Return the (x, y) coordinate for the center point of the cell that contains the specified text.  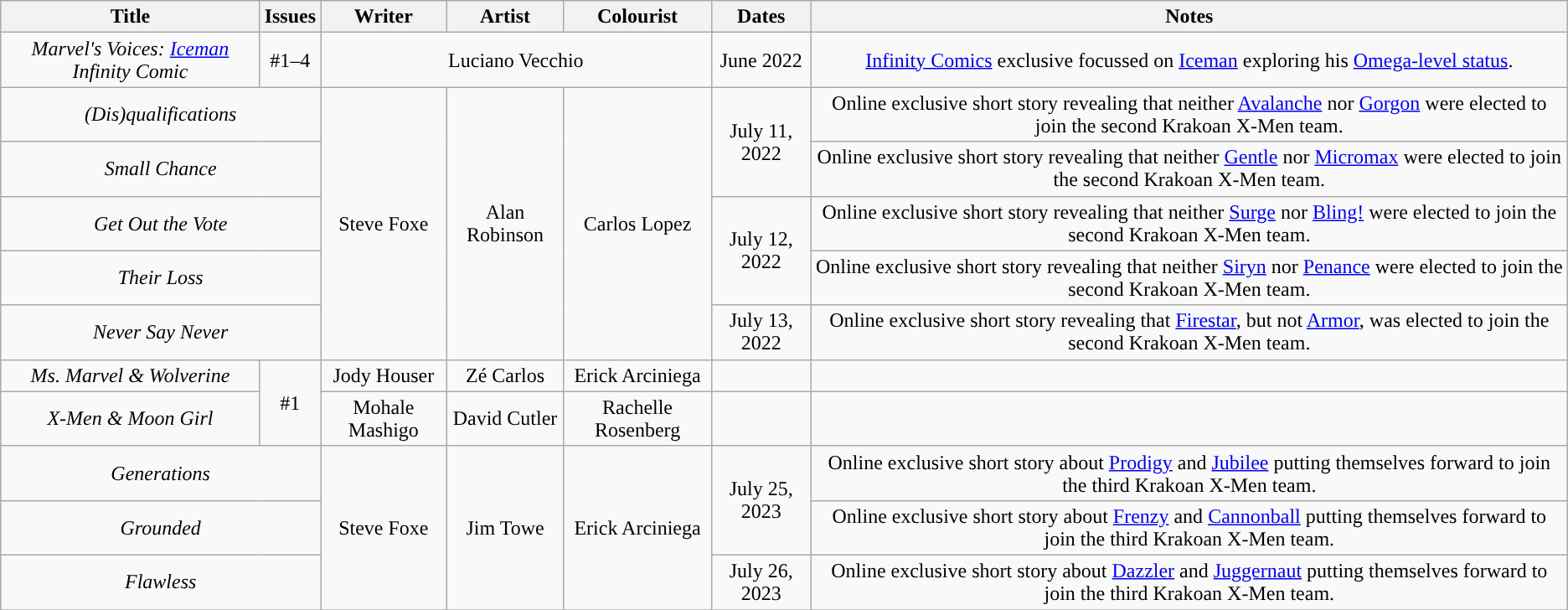
Luciano Vecchio (516, 60)
Jim Towe (505, 528)
Artist (505, 17)
July 25, 2023 (761, 500)
Mohale Mashigo (384, 419)
July 11, 2022 (761, 142)
Dates (761, 17)
Jody Houser (384, 375)
July 26, 2023 (761, 582)
Generations (161, 473)
Flawless (161, 582)
Online exclusive short story revealing that neither Gentle nor Micromax were elected to join the second Krakoan X-Men team. (1189, 169)
Never Say Never (161, 332)
Online exclusive short story revealing that neither Avalanche nor Gorgon were elected to join the second Krakoan X-Men team. (1189, 114)
#1 (290, 402)
Grounded (161, 528)
June 2022 (761, 60)
(Dis)qualifications (161, 114)
David Cutler (505, 419)
Small Chance (161, 169)
Online exclusive short story about Prodigy and Jubilee putting themselves forward to join the third Krakoan X-Men team. (1189, 473)
Carlos Lopez (637, 223)
Marvel's Voices: Iceman Infinity Comic (131, 60)
July 13, 2022 (761, 332)
July 12, 2022 (761, 251)
Writer (384, 17)
Online exclusive short story revealing that neither Siryn nor Penance were elected to join the second Krakoan X-Men team. (1189, 278)
Online exclusive short story revealing that Firestar, but not Armor, was elected to join the second Krakoan X-Men team. (1189, 332)
Title (131, 17)
X-Men & Moon Girl (131, 419)
Zé Carlos (505, 375)
Issues (290, 17)
Online exclusive short story about Frenzy and Cannonball putting themselves forward to join the third Krakoan X-Men team. (1189, 528)
Online exclusive short story about Dazzler and Juggernaut putting themselves forward to join the third Krakoan X-Men team. (1189, 582)
Ms. Marvel & Wolverine (131, 375)
Online exclusive short story revealing that neither Surge nor Bling! were elected to join the second Krakoan X-Men team. (1189, 223)
Notes (1189, 17)
#1–4 (290, 60)
Infinity Comics exclusive focussed on Iceman exploring his Omega-level status. (1189, 60)
Alan Robinson (505, 223)
Their Loss (161, 278)
Rachelle Rosenberg (637, 419)
Colourist (637, 17)
Get Out the Vote (161, 223)
